Determine the [x, y] coordinate at the center of the cell enclosing the given text.  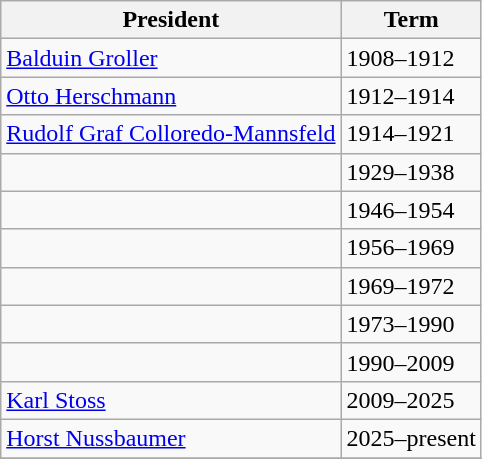
Term [411, 20]
Rudolf Graf Colloredo-Mannsfeld [171, 134]
Balduin Groller [171, 58]
Otto Herschmann [171, 96]
2025–present [411, 438]
1973–1990 [411, 324]
Horst Nussbaumer [171, 438]
1990–2009 [411, 362]
1908–1912 [411, 58]
1912–1914 [411, 96]
2009–2025 [411, 400]
1914–1921 [411, 134]
1956–1969 [411, 248]
President [171, 20]
1969–1972 [411, 286]
1929–1938 [411, 172]
Karl Stoss [171, 400]
1946–1954 [411, 210]
